Find where the given text appears and provide that cell's center as (x, y) coordinate. 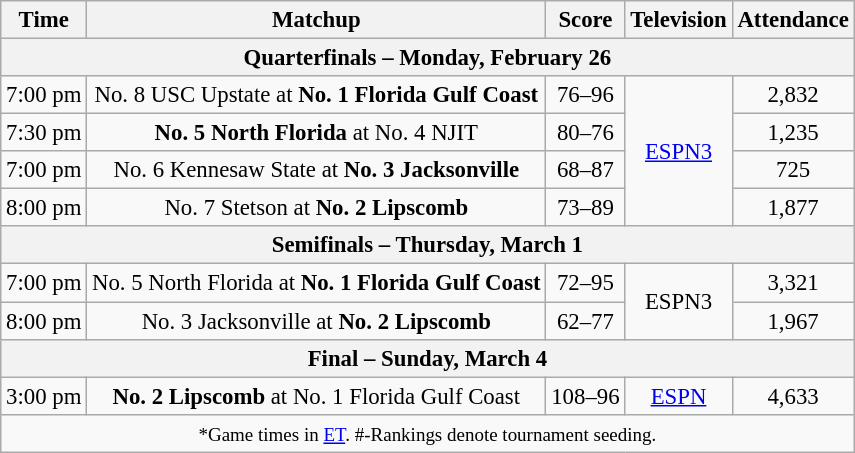
Semifinals – Thursday, March 1 (428, 245)
No. 3 Jacksonville at No. 2 Lipscomb (316, 321)
Final – Sunday, March 4 (428, 358)
*Game times in ET. #-Rankings denote tournament seeding. (428, 433)
3:00 pm (44, 396)
76–96 (586, 95)
1,967 (793, 321)
No. 6 Kennesaw State at No. 3 Jacksonville (316, 170)
Television (678, 20)
2,832 (793, 95)
80–76 (586, 133)
725 (793, 170)
108–96 (586, 396)
ESPN (678, 396)
No. 5 North Florida at No. 4 NJIT (316, 133)
No. 2 Lipscomb at No. 1 Florida Gulf Coast (316, 396)
No. 8 USC Upstate at No. 1 Florida Gulf Coast (316, 95)
Quarterfinals – Monday, February 26 (428, 58)
Attendance (793, 20)
72–95 (586, 283)
No. 7 Stetson at No. 2 Lipscomb (316, 208)
4,633 (793, 396)
No. 5 North Florida at No. 1 Florida Gulf Coast (316, 283)
Time (44, 20)
Matchup (316, 20)
62–77 (586, 321)
68–87 (586, 170)
Score (586, 20)
1,235 (793, 133)
1,877 (793, 208)
3,321 (793, 283)
73–89 (586, 208)
7:30 pm (44, 133)
